Pinpoint the cell where the given text exists, returning its [x, y] midpoint coordinate. 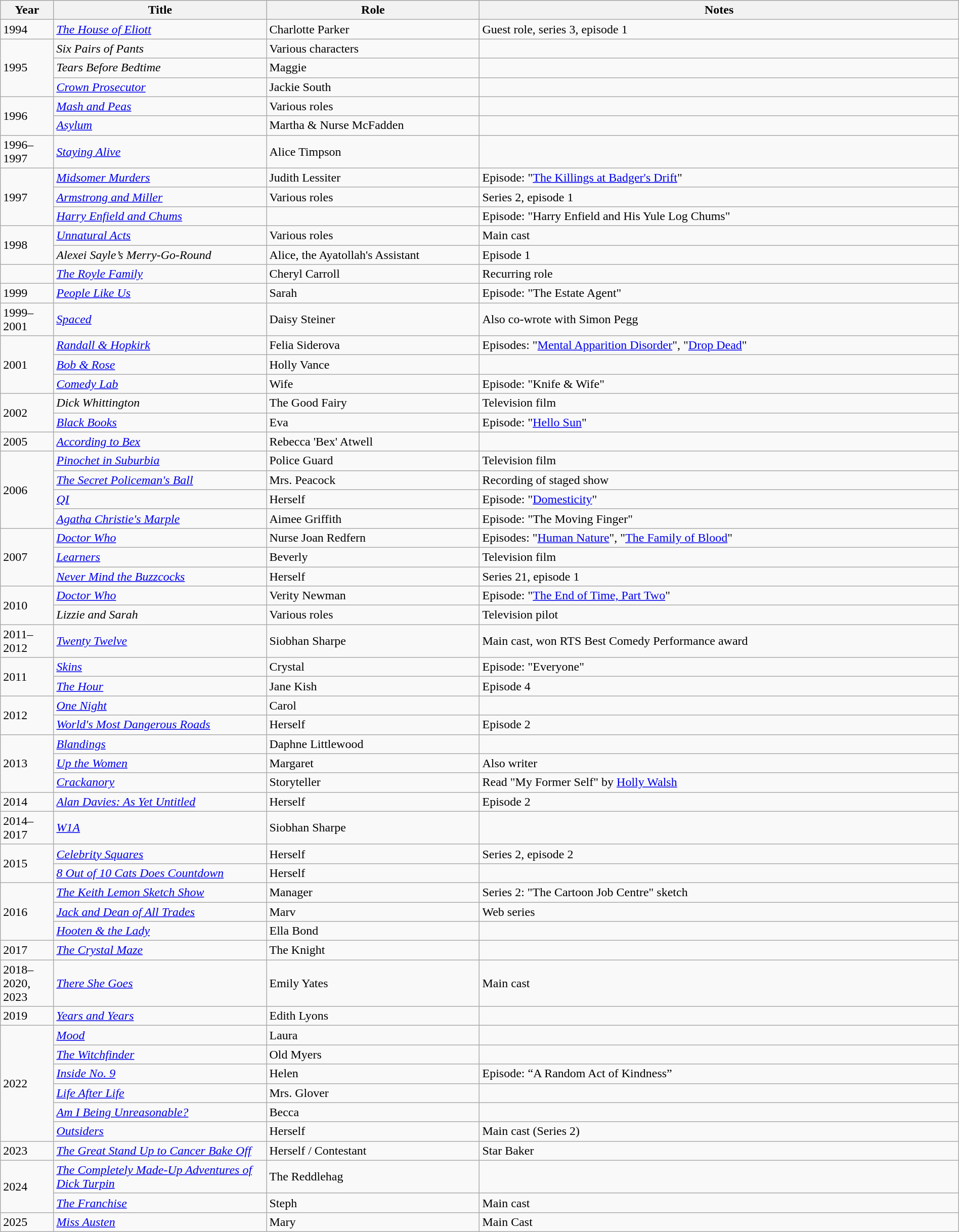
Mary [373, 1222]
Never Mind the Buzzcocks [160, 576]
Crackanory [160, 782]
Web series [719, 912]
Charlotte Parker [373, 29]
2005 [27, 442]
Episode: "The Estate Agent" [719, 293]
Agatha Christie's Marple [160, 518]
1996 [27, 116]
Mash and Peas [160, 106]
The Keith Lemon Sketch Show [160, 892]
Celebrity Squares [160, 854]
W1A [160, 827]
The Reddlehag [373, 1176]
Wife [373, 384]
Learners [160, 557]
2023 [27, 1151]
1999–2001 [27, 320]
Helen [373, 1074]
Margaret [373, 763]
The Royle Family [160, 274]
Also co-wrote with Simon Pegg [719, 320]
2016 [27, 911]
The Hour [160, 686]
Harry Enfield and Chums [160, 216]
Comedy Lab [160, 384]
Recording of staged show [719, 480]
The House of Eliott [160, 29]
Notes [719, 10]
The Good Fairy [373, 403]
Herself / Contestant [373, 1151]
2001 [27, 365]
Randall & Hopkirk [160, 345]
Sarah [373, 293]
Main cast, won RTS Best Comedy Performance award [719, 641]
Various characters [373, 49]
Series 2, episode 2 [719, 854]
Episode: "The End of Time, Part Two" [719, 596]
1994 [27, 29]
Asylum [160, 125]
Episode: "Harry Enfield and His Yule Log Chums" [719, 216]
2014 [27, 802]
Main cast (Series 2) [719, 1131]
Becca [373, 1112]
1999 [27, 293]
Episode: "Everyone" [719, 667]
Jack and Dean of All Trades [160, 912]
Episodes: "Human Nature", "The Family of Blood" [719, 538]
Crown Prosecutor [160, 87]
2013 [27, 763]
Am I Being Unreasonable? [160, 1112]
Midsomer Murders [160, 178]
Nurse Joan Redfern [373, 538]
Pinochet in Suburbia [160, 461]
2015 [27, 863]
Main Cast [719, 1222]
Life After Life [160, 1093]
Ella Bond [373, 931]
Miss Austen [160, 1222]
2011 [27, 677]
QI [160, 499]
Years and Years [160, 1016]
2012 [27, 715]
World's Most Dangerous Roads [160, 725]
Lizzie and Sarah [160, 615]
Beverly [373, 557]
The Knight [373, 950]
2025 [27, 1222]
2014–2017 [27, 827]
Episodes: "Mental Apparition Disorder", "Drop Dead" [719, 345]
Star Baker [719, 1151]
Steph [373, 1203]
2022 [27, 1083]
2002 [27, 413]
Staying Alive [160, 152]
2007 [27, 557]
Hooten & the Lady [160, 931]
Black Books [160, 422]
8 Out of 10 Cats Does Countdown [160, 873]
Up the Women [160, 763]
Outsiders [160, 1131]
Dick Whittington [160, 403]
2018–2020, 2023 [27, 983]
2011–2012 [27, 641]
Episode 1 [719, 254]
The Secret Policeman's Ball [160, 480]
Cheryl Carroll [373, 274]
According to Bex [160, 442]
Felia Siderova [373, 345]
1997 [27, 197]
Series 21, episode 1 [719, 576]
Alice Timpson [373, 152]
Role [373, 10]
Six Pairs of Pants [160, 49]
The Completely Made-Up Adventures of Dick Turpin [160, 1176]
The Great Stand Up to Cancer Bake Off [160, 1151]
Carol [373, 706]
Jane Kish [373, 686]
1996–1997 [27, 152]
2019 [27, 1016]
Title [160, 10]
Jackie South [373, 87]
Maggie [373, 68]
Marv [373, 912]
Television pilot [719, 615]
Episode: "The Killings at Badger's Drift" [719, 178]
The Crystal Maze [160, 950]
Martha & Nurse McFadden [373, 125]
Episode: "Hello Sun" [719, 422]
2010 [27, 605]
Storyteller [373, 782]
Crystal [373, 667]
Mrs. Glover [373, 1093]
Blandings [160, 744]
Bob & Rose [160, 365]
2006 [27, 490]
Emily Yates [373, 983]
Aimee Griffith [373, 518]
Mood [160, 1035]
Holly Vance [373, 365]
Episode: "The Moving Finger" [719, 518]
Read "My Former Self" by Holly Walsh [719, 782]
Guest role, series 3, episode 1 [719, 29]
The Franchise [160, 1203]
1995 [27, 68]
Armstrong and Miller [160, 197]
Episode: “A Random Act of Kindness” [719, 1074]
Alice, the Ayatollah's Assistant [373, 254]
Judith Lessiter [373, 178]
Eva [373, 422]
Twenty Twelve [160, 641]
Daphne Littlewood [373, 744]
Series 2: "The Cartoon Job Centre" sketch [719, 892]
Mrs. Peacock [373, 480]
Old Myers [373, 1054]
Manager [373, 892]
2017 [27, 950]
2024 [27, 1186]
Daisy Steiner [373, 320]
Skins [160, 667]
Series 2, episode 1 [719, 197]
Inside No. 9 [160, 1074]
Alexei Sayle’s Merry-Go-Round [160, 254]
The Witchfinder [160, 1054]
Tears Before Bedtime [160, 68]
Laura [373, 1035]
Edith Lyons [373, 1016]
Episode 4 [719, 686]
Police Guard [373, 461]
Also writer [719, 763]
Episode: "Knife & Wife" [719, 384]
Verity Newman [373, 596]
Spaced [160, 320]
Recurring role [719, 274]
Unnatural Acts [160, 235]
Alan Davies: As Yet Untitled [160, 802]
Rebecca 'Bex' Atwell [373, 442]
Year [27, 10]
There She Goes [160, 983]
1998 [27, 245]
One Night [160, 706]
Episode: "Domesticity" [719, 499]
People Like Us [160, 293]
